Extract the [X, Y] coordinate from the center of the cell holding the provided text.  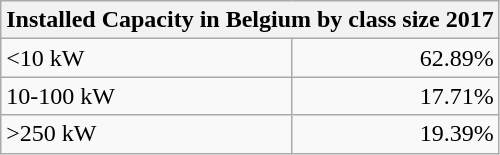
Installed Capacity in Belgium by class size 2017 [250, 20]
62.89% [396, 58]
10-100 kW [146, 96]
<10 kW [146, 58]
19.39% [396, 134]
17.71% [396, 96]
>250 kW [146, 134]
